Provide the (x, y) coordinate of the cell's center where the given text is located.  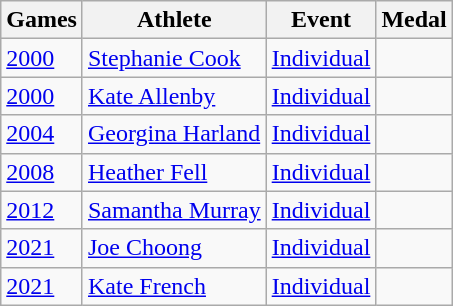
Medal (414, 20)
Athlete (174, 20)
Heather Fell (174, 172)
Games (42, 20)
Samantha Murray (174, 210)
Event (321, 20)
2012 (42, 210)
2008 (42, 172)
Stephanie Cook (174, 58)
Georgina Harland (174, 134)
Joe Choong (174, 248)
Kate French (174, 286)
Kate Allenby (174, 96)
2004 (42, 134)
